Capture the cell that displays the provided text and extract its (X, Y) central coordinate. 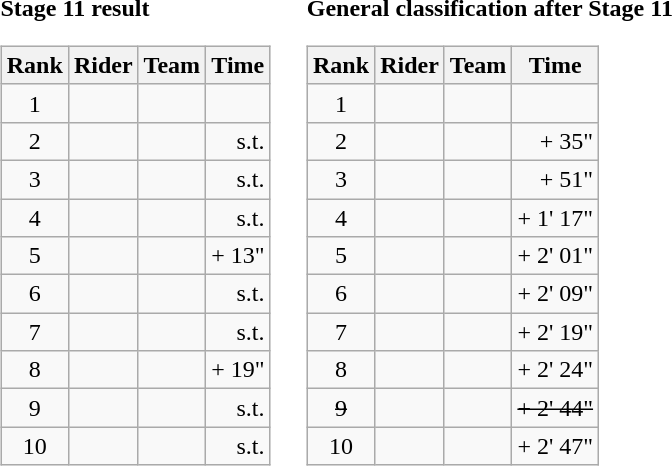
+ 2' 24" (556, 370)
+ 2' 09" (556, 294)
+ 51" (556, 179)
+ 35" (556, 141)
+ 2' 47" (556, 446)
+ 1' 17" (556, 217)
+ 13" (238, 256)
+ 2' 44" (556, 408)
+ 2' 19" (556, 332)
+ 19" (238, 370)
+ 2' 01" (556, 256)
